Find where the given text appears and provide that cell's center as [x, y] coordinate. 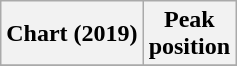
Peakposition [189, 34]
Chart (2019) [72, 34]
